Scan for the cell matching the given text and deliver its [X, Y] coordinate at center. 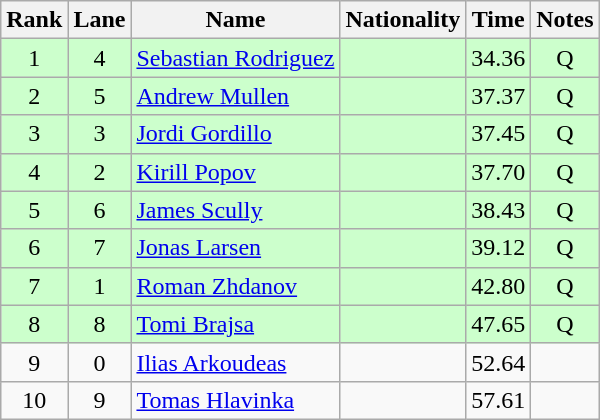
Tomi Brajsa [236, 324]
39.12 [498, 248]
37.45 [498, 134]
Roman Zhdanov [236, 286]
47.65 [498, 324]
52.64 [498, 362]
10 [34, 400]
Jordi Gordillo [236, 134]
42.80 [498, 286]
0 [100, 362]
34.36 [498, 58]
37.70 [498, 172]
57.61 [498, 400]
Time [498, 20]
37.37 [498, 96]
Lane [100, 20]
James Scully [236, 210]
Jonas Larsen [236, 248]
Sebastian Rodriguez [236, 58]
Name [236, 20]
Andrew Mullen [236, 96]
Nationality [403, 20]
Kirill Popov [236, 172]
Notes [565, 20]
Ilias Arkoudeas [236, 362]
38.43 [498, 210]
Tomas Hlavinka [236, 400]
Rank [34, 20]
